Scan for the cell matching the given text and deliver its (X, Y) coordinate at center. 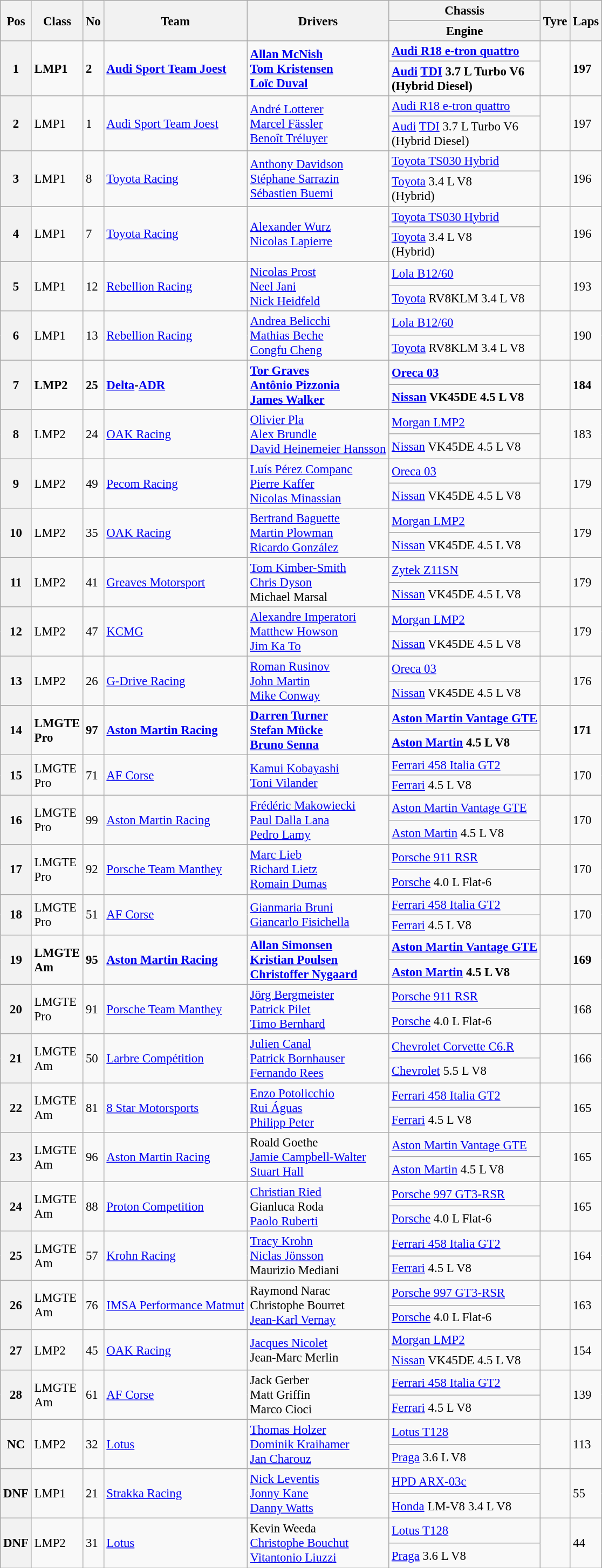
Kamui Kobayashi Toni Vilander (318, 775)
50 (93, 1059)
Enzo Potolicchio Rui Águas Philipp Peter (318, 1108)
35 (93, 533)
168 (586, 1009)
14 (16, 730)
Andrea Belicchi Mathias Beche Congfu Cheng (318, 335)
Honda LM-V8 3.4 L V8 (465, 1506)
Tom Kimber-Smith Chris Dyson Michael Marsal (318, 582)
18 (16, 914)
88 (93, 1206)
Darren Turner Stefan Mücke Bruno Senna (318, 730)
99 (93, 820)
Chevrolet 5.5 L V8 (465, 1070)
20 (16, 1009)
Drivers (318, 20)
97 (93, 730)
Nick Leventis Jonny Kane Danny Watts (318, 1494)
44 (586, 1543)
Class (57, 20)
Roman Rusinov John Martin Mike Conway (318, 681)
139 (586, 1395)
Tracy Krohn Niclas Jönsson Maurizio Mediani (318, 1256)
Marc Lieb Richard Lietz Romain Dumas (318, 870)
KCMG (175, 632)
81 (93, 1108)
11 (16, 582)
23 (16, 1157)
32 (93, 1445)
55 (586, 1494)
No (93, 20)
91 (93, 1009)
Delta-ADR (175, 385)
16 (16, 820)
27 (16, 1350)
154 (586, 1350)
Alexander Wurz Nicolas Lapierre (318, 234)
Strakka Racing (175, 1494)
57 (93, 1256)
15 (16, 775)
Jack Gerber Matt Griffin Marco Cioci (318, 1395)
5 (16, 286)
10 (16, 533)
95 (93, 959)
Pos (16, 20)
HPD ARX-03c (465, 1482)
171 (586, 730)
André Lotterer Marcel Fässler Benoît Tréluyer (318, 123)
8 Star Motorsports (175, 1108)
Chassis (465, 11)
Greaves Motorsport (175, 582)
28 (16, 1395)
Nicolas Prost Neel Jani Nick Heidfeld (318, 286)
Tor Graves Antônio Pizzonia James Walker (318, 385)
IMSA Performance Matmut (175, 1305)
4 (16, 234)
193 (586, 286)
NC (16, 1445)
Luís Pérez Companc Pierre Kaffer Nicolas Minassian (318, 483)
113 (586, 1445)
190 (586, 335)
41 (93, 582)
Tyre (555, 20)
96 (93, 1157)
Jörg Bergmeister Patrick Pilet Timo Bernhard (318, 1009)
Allan Simonsen Kristian Poulsen Christoffer Nygaard (318, 959)
Julien Canal Patrick Bornhauser Fernando Rees (318, 1059)
Pecom Racing (175, 483)
31 (93, 1543)
Larbre Compétition (175, 1059)
G-Drive Racing (175, 681)
Gianmaria Bruni Giancarlo Fisichella (318, 914)
Allan McNish Tom Kristensen Loïc Duval (318, 68)
3 (16, 178)
Anthony Davidson Stéphane Sarrazin Sébastien Buemi (318, 178)
92 (93, 870)
164 (586, 1256)
47 (93, 632)
Bertrand Baguette Martin Plowman Ricardo González (318, 533)
6 (16, 335)
9 (16, 483)
17 (16, 870)
176 (586, 681)
183 (586, 434)
76 (93, 1305)
22 (16, 1108)
166 (586, 1059)
Kevin Weeda Christophe Bouchut Vitantonio Liuzzi (318, 1543)
184 (586, 385)
Engine (465, 31)
Raymond Narac Christophe Bourret Jean-Karl Vernay (318, 1305)
49 (93, 483)
Krohn Racing (175, 1256)
19 (16, 959)
Alexandre Imperatori Matthew Howson Jim Ka To (318, 632)
Frédéric Makowiecki Paul Dalla Lana Pedro Lamy (318, 820)
Roald Goethe Jamie Campbell-Walter Stuart Hall (318, 1157)
Thomas Holzer Dominik Kraihamer Jan Charouz (318, 1445)
Olivier Pla Alex Brundle David Heinemeier Hansson (318, 434)
169 (586, 959)
Team (175, 20)
163 (586, 1305)
71 (93, 775)
Proton Competition (175, 1206)
Christian Ried Gianluca Roda Paolo Ruberti (318, 1206)
Chevrolet Corvette C6.R (465, 1046)
61 (93, 1395)
Laps (586, 20)
45 (93, 1350)
Jacques Nicolet Jean-Marc Merlin (318, 1350)
Zytek Z11SN (465, 570)
51 (93, 914)
